Find where the given text appears and provide that cell's center as (X, Y) coordinate. 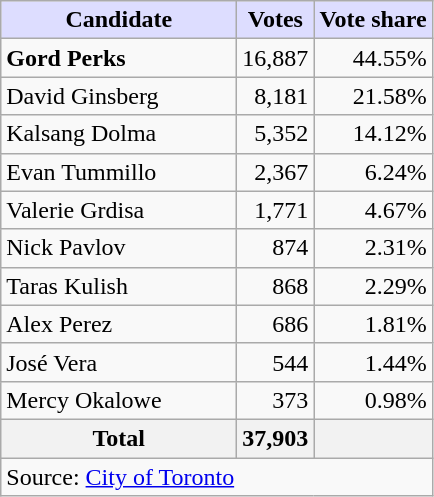
21.58% (373, 96)
2.29% (373, 286)
686 (276, 324)
16,887 (276, 58)
2.31% (373, 248)
14.12% (373, 134)
Gord Perks (119, 58)
8,181 (276, 96)
Total (119, 438)
Valerie Grdisa (119, 210)
4.67% (373, 210)
Alex Perez (119, 324)
Kalsang Dolma (119, 134)
Nick Pavlov (119, 248)
Vote share (373, 20)
5,352 (276, 134)
Votes (276, 20)
Source: City of Toronto (217, 477)
37,903 (276, 438)
2,367 (276, 172)
0.98% (373, 400)
1.81% (373, 324)
544 (276, 362)
Evan Tummillo (119, 172)
874 (276, 248)
Taras Kulish (119, 286)
373 (276, 400)
Candidate (119, 20)
Mercy Okalowe (119, 400)
44.55% (373, 58)
1.44% (373, 362)
868 (276, 286)
6.24% (373, 172)
1,771 (276, 210)
José Vera (119, 362)
David Ginsberg (119, 96)
